Locate the cell with the specified text and output its (x, y) center coordinate. 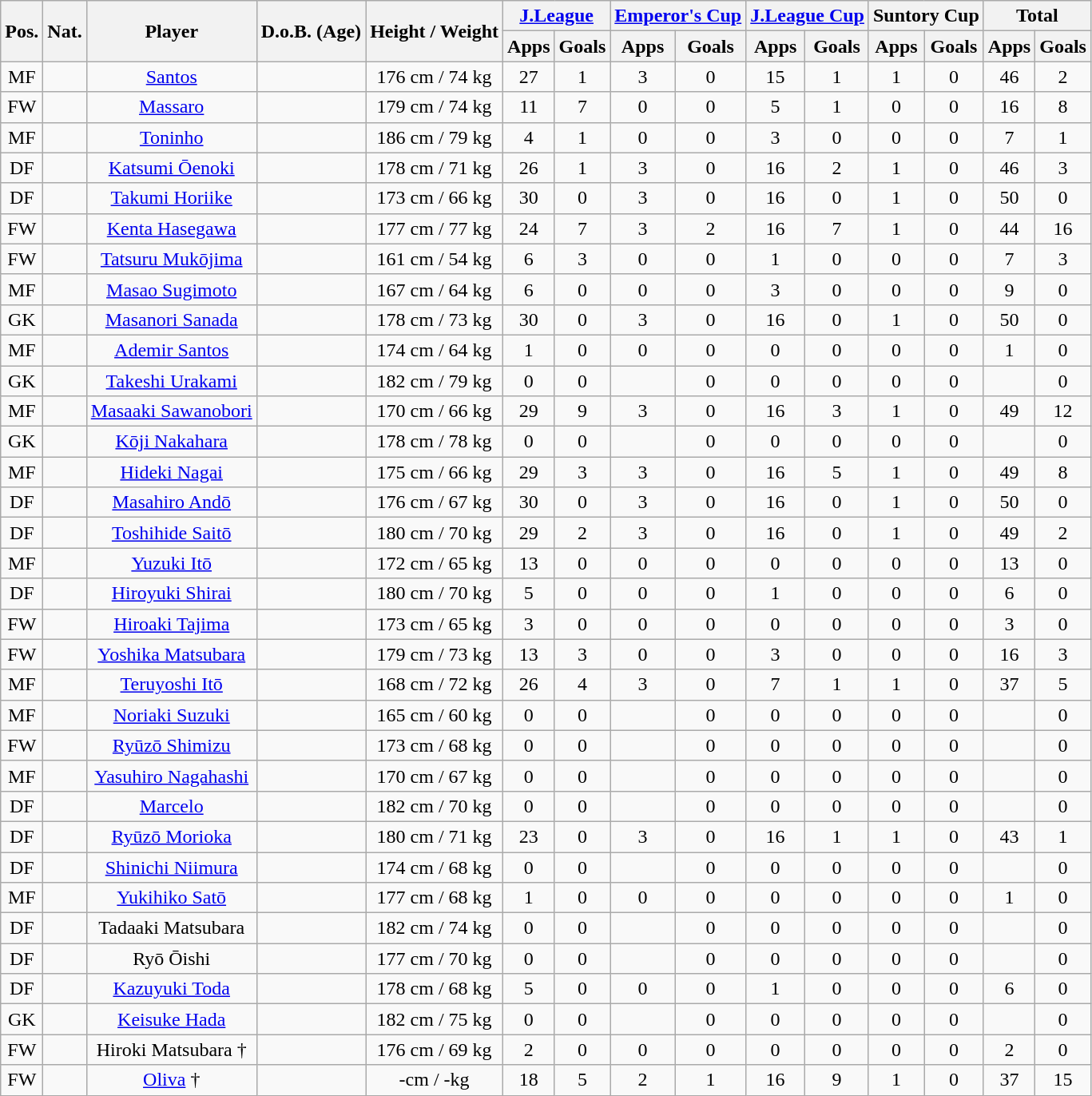
170 cm / 67 kg (435, 776)
173 cm / 65 kg (435, 624)
180 cm / 71 kg (435, 836)
Noriaki Suzuki (171, 715)
182 cm / 70 kg (435, 806)
Suntory Cup (926, 16)
176 cm / 67 kg (435, 502)
Hiroyuki Shirai (171, 594)
Ademir Santos (171, 350)
Total (1037, 16)
Height / Weight (435, 31)
168 cm / 72 kg (435, 685)
27 (529, 77)
Masaaki Sawanobori (171, 411)
Emperor's Cup (678, 16)
186 cm / 79 kg (435, 137)
Marcelo (171, 806)
178 cm / 78 kg (435, 442)
173 cm / 66 kg (435, 198)
Teruyoshi Itō (171, 685)
Kazuyuki Toda (171, 989)
-cm / -kg (435, 1080)
Masao Sugimoto (171, 289)
Toshihide Saitō (171, 533)
J.League (557, 16)
178 cm / 73 kg (435, 320)
176 cm / 69 kg (435, 1050)
161 cm / 54 kg (435, 259)
Takeshi Urakami (171, 381)
175 cm / 66 kg (435, 472)
Yoshika Matsubara (171, 654)
Massaro (171, 107)
43 (1009, 836)
11 (529, 107)
Hiroki Matsubara † (171, 1050)
Masanori Sanada (171, 320)
182 cm / 75 kg (435, 1019)
Ryūzō Shimizu (171, 745)
167 cm / 64 kg (435, 289)
Hiroaki Tajima (171, 624)
174 cm / 64 kg (435, 350)
18 (529, 1080)
24 (529, 228)
Katsumi Ōenoki (171, 168)
Takumi Horiike (171, 198)
Tatsuru Mukōjima (171, 259)
Yasuhiro Nagahashi (171, 776)
178 cm / 71 kg (435, 168)
Santos (171, 77)
Yuzuki Itō (171, 563)
182 cm / 74 kg (435, 928)
D.o.B. (Age) (311, 31)
Masahiro Andō (171, 502)
177 cm / 68 kg (435, 898)
Shinichi Niimura (171, 867)
Player (171, 31)
177 cm / 70 kg (435, 959)
179 cm / 74 kg (435, 107)
177 cm / 77 kg (435, 228)
Ryūzō Morioka (171, 836)
174 cm / 68 kg (435, 867)
173 cm / 68 kg (435, 745)
172 cm / 65 kg (435, 563)
182 cm / 79 kg (435, 381)
176 cm / 74 kg (435, 77)
Yukihiko Satō (171, 898)
Kenta Hasegawa (171, 228)
J.League Cup (808, 16)
Keisuke Hada (171, 1019)
44 (1009, 228)
Pos. (22, 31)
Kōji Nakahara (171, 442)
Toninho (171, 137)
Hideki Nagai (171, 472)
23 (529, 836)
178 cm / 68 kg (435, 989)
Nat. (65, 31)
Ryō Ōishi (171, 959)
12 (1063, 411)
165 cm / 60 kg (435, 715)
Oliva † (171, 1080)
170 cm / 66 kg (435, 411)
179 cm / 73 kg (435, 654)
Tadaaki Matsubara (171, 928)
